Locate the cell with the specified text and output its (x, y) center coordinate. 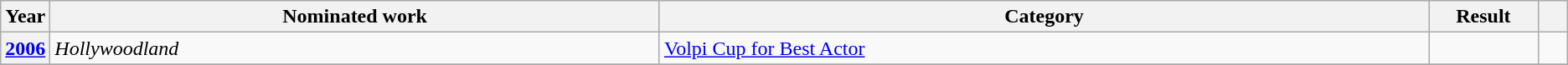
Result (1484, 17)
Nominated work (355, 17)
Category (1044, 17)
Hollywoodland (355, 48)
Year (25, 17)
Volpi Cup for Best Actor (1044, 48)
2006 (25, 48)
